Return (X, Y) of the center of cell containing provided text 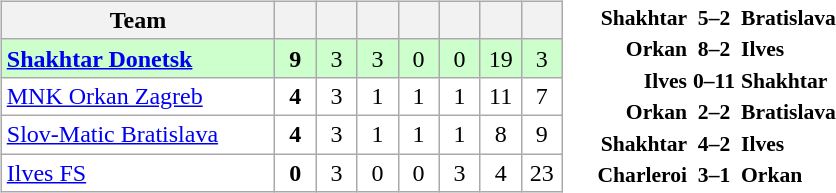
11 (500, 96)
Shakhtar Donetsk (138, 58)
4–2 (714, 143)
Charleroi (642, 175)
7 (542, 96)
19 (500, 58)
2–2 (714, 112)
5–2 (714, 17)
0–11 (714, 80)
Ilves (642, 80)
23 (542, 173)
3–1 (714, 175)
8 (500, 134)
MNK Orkan Zagreb (138, 96)
Ilves FS (138, 173)
8–2 (714, 49)
Team (138, 20)
Slov-Matic Bratislava (138, 134)
